Capture the cell that displays the provided text and extract its (x, y) central coordinate. 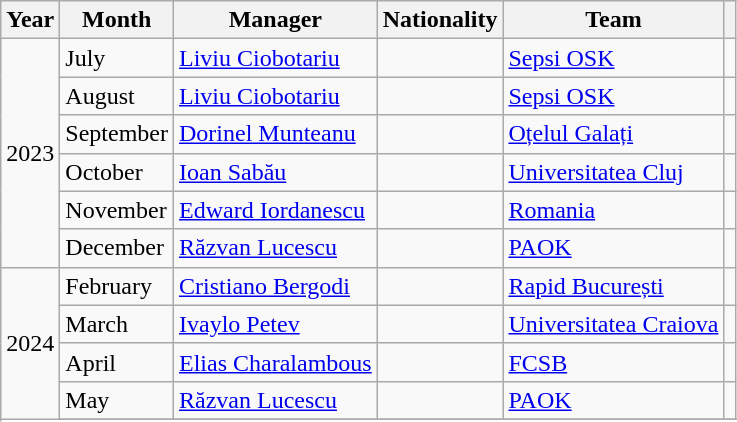
Elias Charalambous (276, 362)
October (117, 172)
August (117, 96)
Oțelul Galați (614, 134)
May (117, 400)
Month (117, 20)
2024 (30, 343)
April (117, 362)
FCSB (614, 362)
Cristiano Bergodi (276, 286)
Manager (276, 20)
July (117, 58)
Year (30, 20)
March (117, 324)
Edward Iordanescu (276, 210)
Romania (614, 210)
November (117, 210)
December (117, 248)
2023 (30, 153)
Nationality (440, 20)
Universitatea Cluj (614, 172)
September (117, 134)
February (117, 286)
Dorinel Munteanu (276, 134)
Rapid București (614, 286)
Team (614, 20)
Universitatea Craiova (614, 324)
Ioan Sabău (276, 172)
Ivaylo Petev (276, 324)
